Output the (x, y) coordinate of the center of the cell containing the given text.  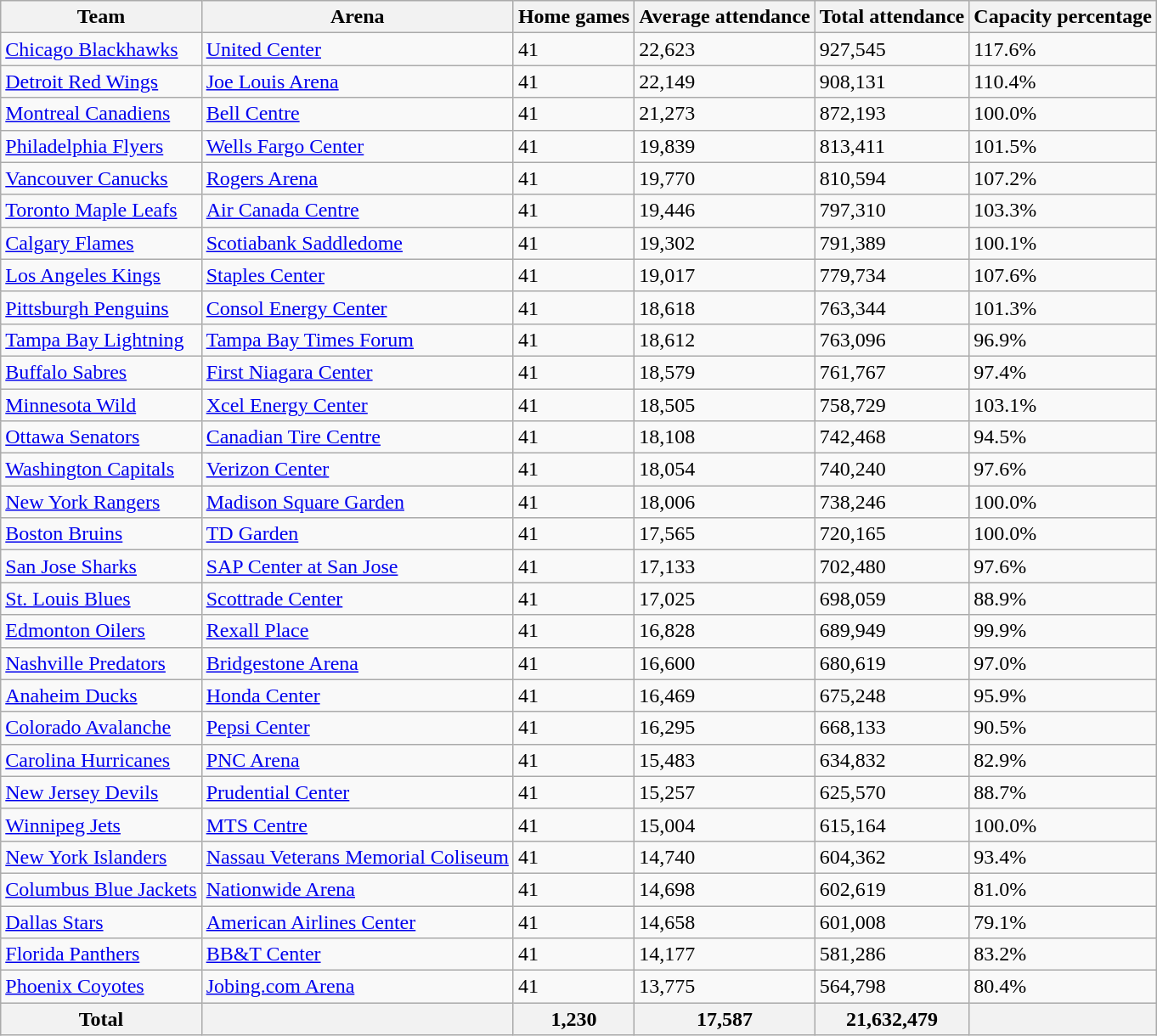
Carolina Hurricanes (101, 760)
601,008 (892, 921)
Prudential Center (357, 792)
17,565 (725, 534)
602,619 (892, 889)
668,133 (892, 728)
Xcel Energy Center (357, 405)
San Jose Sharks (101, 566)
Washington Capitals (101, 470)
13,775 (725, 987)
18,612 (725, 340)
Vancouver Canucks (101, 178)
Rogers Arena (357, 178)
88.9% (1064, 599)
BB&T Center (357, 954)
763,344 (892, 307)
St. Louis Blues (101, 599)
Average attendance (725, 17)
742,468 (892, 437)
103.3% (1064, 211)
Capacity percentage (1064, 17)
19,446 (725, 211)
14,698 (725, 889)
763,096 (892, 340)
81.0% (1064, 889)
19,839 (725, 146)
872,193 (892, 114)
82.9% (1064, 760)
Anaheim Ducks (101, 695)
Nassau Veterans Memorial Coliseum (357, 857)
88.7% (1064, 792)
107.2% (1064, 178)
16,469 (725, 695)
Team (101, 17)
Tampa Bay Lightning (101, 340)
791,389 (892, 243)
Columbus Blue Jackets (101, 889)
New Jersey Devils (101, 792)
Calgary Flames (101, 243)
First Niagara Center (357, 372)
Pittsburgh Penguins (101, 307)
Verizon Center (357, 470)
564,798 (892, 987)
15,004 (725, 825)
Consol Energy Center (357, 307)
MTS Centre (357, 825)
Wells Fargo Center (357, 146)
83.2% (1064, 954)
Scotiabank Saddledome (357, 243)
Madison Square Garden (357, 502)
720,165 (892, 534)
615,164 (892, 825)
79.1% (1064, 921)
927,545 (892, 49)
675,248 (892, 695)
Joe Louis Arena (357, 82)
90.5% (1064, 728)
Honda Center (357, 695)
16,828 (725, 631)
Phoenix Coyotes (101, 987)
Nashville Predators (101, 663)
758,729 (892, 405)
United Center (357, 49)
American Airlines Center (357, 921)
16,600 (725, 663)
19,302 (725, 243)
96.9% (1064, 340)
Nationwide Arena (357, 889)
18,108 (725, 437)
16,295 (725, 728)
Air Canada Centre (357, 211)
702,480 (892, 566)
Total (101, 1019)
Florida Panthers (101, 954)
Minnesota Wild (101, 405)
Montreal Canadiens (101, 114)
14,177 (725, 954)
813,411 (892, 146)
17,025 (725, 599)
634,832 (892, 760)
Arena (357, 17)
Rexall Place (357, 631)
14,658 (725, 921)
Bridgestone Arena (357, 663)
95.9% (1064, 695)
625,570 (892, 792)
Boston Bruins (101, 534)
18,006 (725, 502)
SAP Center at San Jose (357, 566)
Dallas Stars (101, 921)
689,949 (892, 631)
99.9% (1064, 631)
779,734 (892, 275)
22,149 (725, 82)
Toronto Maple Leafs (101, 211)
21,273 (725, 114)
93.4% (1064, 857)
110.4% (1064, 82)
17,587 (725, 1019)
Edmonton Oilers (101, 631)
18,054 (725, 470)
80.4% (1064, 987)
Home games (573, 17)
103.1% (1064, 405)
94.5% (1064, 437)
810,594 (892, 178)
101.3% (1064, 307)
Bell Centre (357, 114)
1,230 (573, 1019)
19,017 (725, 275)
581,286 (892, 954)
698,059 (892, 599)
Detroit Red Wings (101, 82)
Ottawa Senators (101, 437)
Canadian Tire Centre (357, 437)
PNC Arena (357, 760)
738,246 (892, 502)
TD Garden (357, 534)
117.6% (1064, 49)
Philadelphia Flyers (101, 146)
18,505 (725, 405)
Total attendance (892, 17)
604,362 (892, 857)
15,483 (725, 760)
Scottrade Center (357, 599)
797,310 (892, 211)
Jobing.com Arena (357, 987)
97.0% (1064, 663)
21,632,479 (892, 1019)
Winnipeg Jets (101, 825)
New York Islanders (101, 857)
740,240 (892, 470)
18,579 (725, 372)
19,770 (725, 178)
100.1% (1064, 243)
Tampa Bay Times Forum (357, 340)
Staples Center (357, 275)
761,767 (892, 372)
14,740 (725, 857)
908,131 (892, 82)
New York Rangers (101, 502)
Chicago Blackhawks (101, 49)
22,623 (725, 49)
17,133 (725, 566)
15,257 (725, 792)
Colorado Avalanche (101, 728)
97.4% (1064, 372)
Los Angeles Kings (101, 275)
107.6% (1064, 275)
Pepsi Center (357, 728)
680,619 (892, 663)
18,618 (725, 307)
101.5% (1064, 146)
Buffalo Sabres (101, 372)
